Extract the [X, Y] coordinate from the center of the cell holding the provided text.  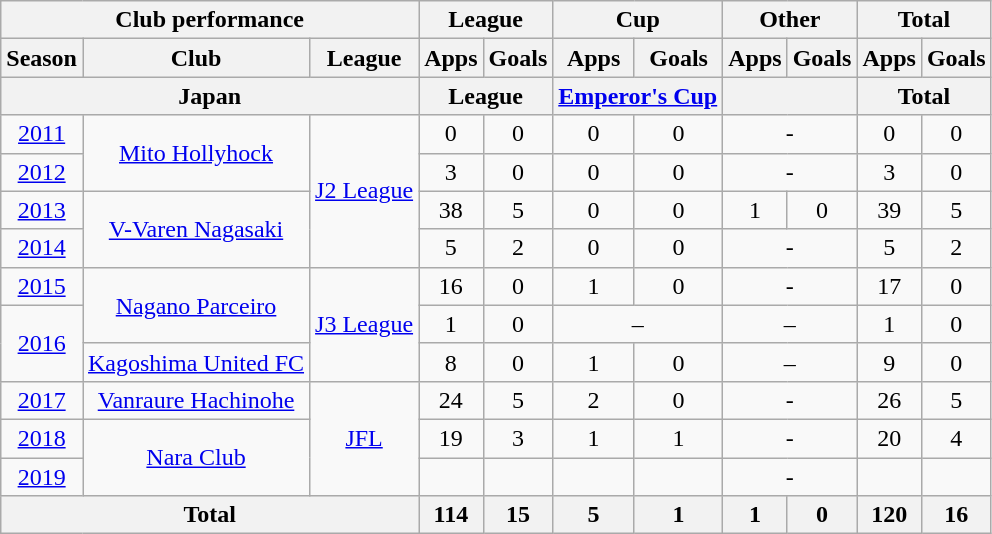
39 [889, 210]
20 [889, 438]
Kagoshima United FC [196, 362]
2018 [42, 438]
26 [889, 400]
2014 [42, 248]
Season [42, 58]
Club performance [210, 20]
9 [889, 362]
Nagano Parceiro [196, 305]
Club [196, 58]
2019 [42, 477]
38 [451, 210]
19 [451, 438]
Nara Club [196, 457]
17 [889, 286]
2017 [42, 400]
24 [451, 400]
2016 [42, 343]
V-Varen Nagasaki [196, 229]
Cup [638, 20]
2013 [42, 210]
Emperor's Cup [638, 96]
15 [518, 515]
114 [451, 515]
J2 League [364, 191]
4 [956, 438]
JFL [364, 438]
2012 [42, 172]
2015 [42, 286]
Vanraure Hachinohe [196, 400]
Other [790, 20]
2011 [42, 134]
J3 League [364, 324]
Mito Hollyhock [196, 153]
8 [451, 362]
Japan [210, 96]
120 [889, 515]
